Scan for the cell matching the given text and deliver its [x, y] coordinate at center. 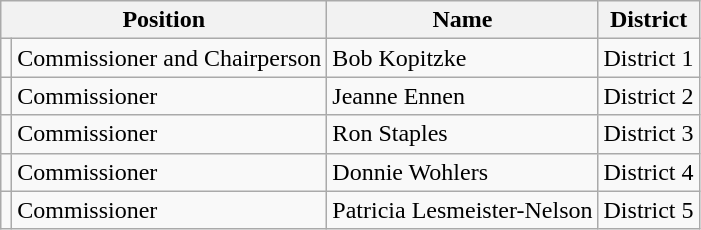
Position [164, 20]
District 3 [648, 134]
Jeanne Ennen [462, 96]
Name [462, 20]
Donnie Wohlers [462, 172]
Bob Kopitzke [462, 58]
Patricia Lesmeister-Nelson [462, 210]
District 5 [648, 210]
Ron Staples [462, 134]
District 4 [648, 172]
District [648, 20]
District 2 [648, 96]
Commissioner and Chairperson [170, 58]
District 1 [648, 58]
